Output the (X, Y) coordinate of the center of the cell containing the given text.  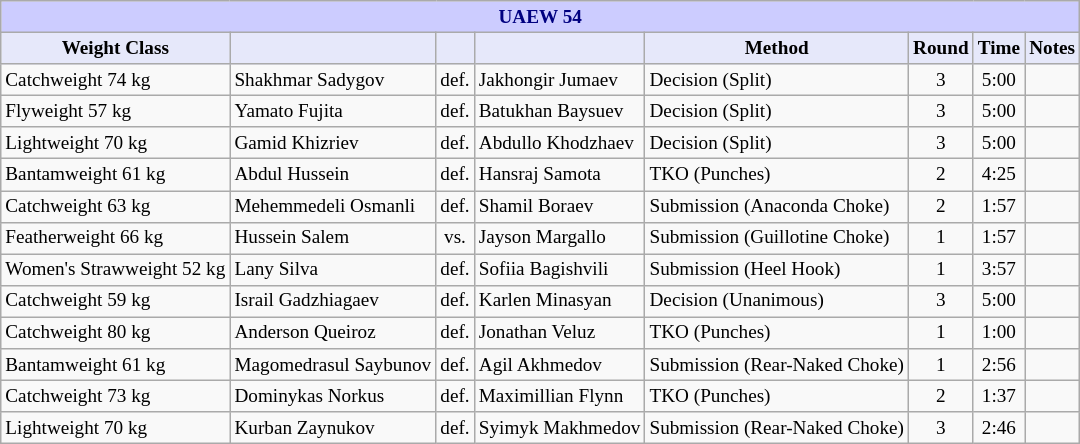
Catchweight 74 kg (116, 80)
Jayson Margallo (560, 238)
Method (777, 48)
4:25 (998, 175)
Featherweight 66 kg (116, 238)
Catchweight 59 kg (116, 301)
Women's Strawweight 52 kg (116, 270)
3:57 (998, 270)
Lany Silva (333, 270)
UAEW 54 (540, 17)
Batukhan Baysuev (560, 111)
2:56 (998, 365)
Mehemmedeli Osmanli (333, 206)
Anderson Queiroz (333, 333)
1:37 (998, 396)
Jakhongir Jumaev (560, 80)
Catchweight 63 kg (116, 206)
Syimyk Makhmedov (560, 428)
Israil Gadzhiagaev (333, 301)
Abdullo Khodzhaev (560, 143)
Magomedrasul Saybunov (333, 365)
Time (998, 48)
Submission (Heel Hook) (777, 270)
Agil Akhmedov (560, 365)
Shakhmar Sadygov (333, 80)
Submission (Anaconda Choke) (777, 206)
Yamato Fujita (333, 111)
Maximillian Flynn (560, 396)
Catchweight 80 kg (116, 333)
Hussein Salem (333, 238)
Catchweight 73 kg (116, 396)
1:00 (998, 333)
Abdul Hussein (333, 175)
Notes (1052, 48)
Dominykas Norkus (333, 396)
Jonathan Veluz (560, 333)
Kurban Zaynukov (333, 428)
2:46 (998, 428)
Shamil Boraev (560, 206)
Weight Class (116, 48)
Flyweight 57 kg (116, 111)
Karlen Minasyan (560, 301)
vs. (455, 238)
Gamid Khizriev (333, 143)
Sofiia Bagishvili (560, 270)
Submission (Guillotine Choke) (777, 238)
Hansraj Samota (560, 175)
Decision (Unanimous) (777, 301)
Round (942, 48)
